Provide the (x, y) coordinate of the cell's center where the given text is located.  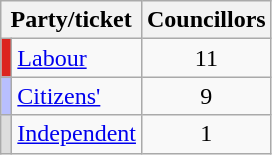
Labour (77, 58)
Councillors (206, 20)
Citizens' (77, 96)
1 (206, 134)
9 (206, 96)
Party/ticket (72, 20)
11 (206, 58)
Independent (77, 134)
